Locate the cell with the specified text and output its (x, y) center coordinate. 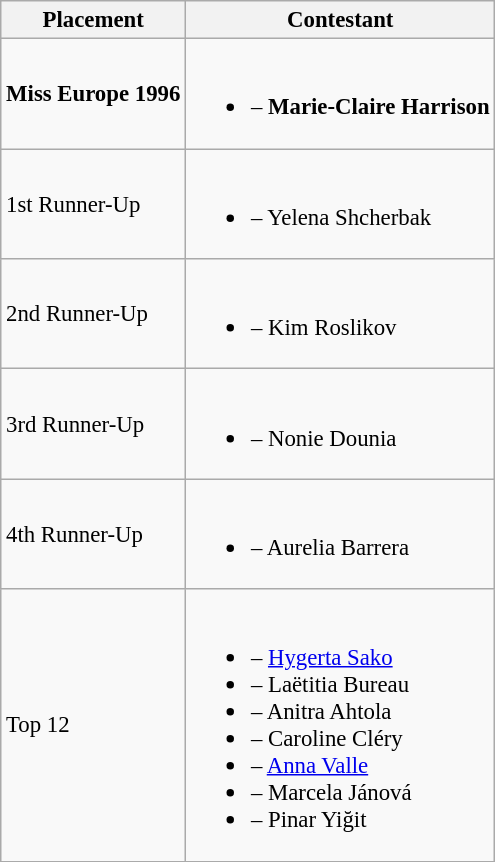
– Hygerta Sako – Laëtitia Bureau – Anitra Ahtola – Caroline Cléry – Anna Valle – Marcela Jánová – Pinar Yiğit (340, 725)
Contestant (340, 20)
– Marie-Claire Harrison (340, 94)
– Kim Roslikov (340, 314)
3rd Runner-Up (94, 424)
Placement (94, 20)
Miss Europe 1996 (94, 94)
– Aurelia Barrera (340, 534)
1st Runner-Up (94, 204)
Top 12 (94, 725)
2nd Runner-Up (94, 314)
4th Runner-Up (94, 534)
– Nonie Dounia (340, 424)
– Yelena Shcherbak (340, 204)
